Extract the [X, Y] coordinate from the center of the cell holding the provided text.  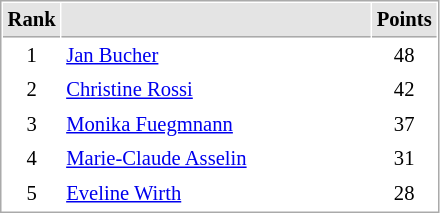
1 [32, 56]
Rank [32, 20]
48 [404, 56]
5 [32, 194]
Points [404, 20]
Marie-Claude Asselin [216, 158]
Eveline Wirth [216, 194]
42 [404, 90]
Monika Fuegmnann [216, 124]
37 [404, 124]
4 [32, 158]
28 [404, 194]
Jan Bucher [216, 56]
2 [32, 90]
Christine Rossi [216, 90]
31 [404, 158]
3 [32, 124]
